Extract the (x, y) coordinate from the center of the cell holding the provided text.  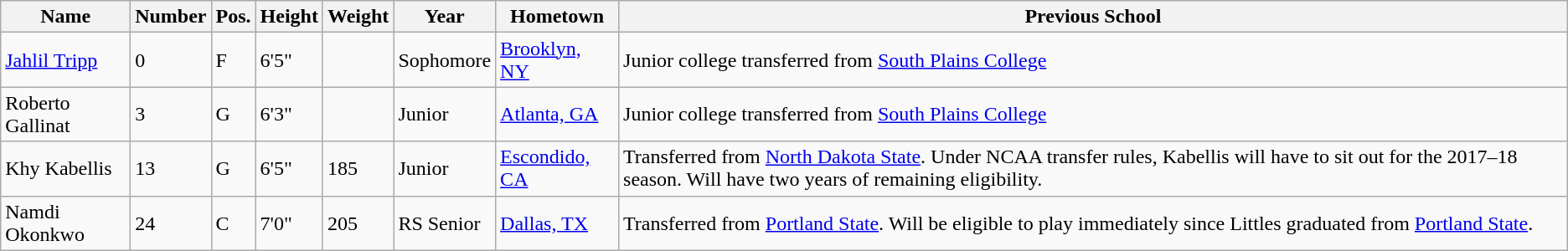
7'0" (289, 223)
Weight (358, 17)
13 (171, 169)
Dallas, TX (558, 223)
0 (171, 60)
Brooklyn, NY (558, 60)
RS Senior (445, 223)
Jahlil Tripp (65, 60)
Height (289, 17)
C (233, 223)
Namdi Okonkwo (65, 223)
Atlanta, GA (558, 114)
3 (171, 114)
Year (445, 17)
6'3" (289, 114)
24 (171, 223)
Khy Kabellis (65, 169)
Roberto Gallinat (65, 114)
Hometown (558, 17)
Sophomore (445, 60)
Name (65, 17)
Escondido, CA (558, 169)
Transferred from Portland State. Will be eligible to play immediately since Littles graduated from Portland State. (1094, 223)
F (233, 60)
205 (358, 223)
185 (358, 169)
Number (171, 17)
Pos. (233, 17)
Previous School (1094, 17)
